Pinpoint the cell where the given text exists, returning its (X, Y) midpoint coordinate. 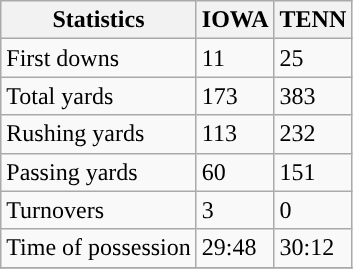
Total yards (99, 96)
383 (313, 96)
25 (313, 58)
IOWA (235, 20)
Passing yards (99, 172)
60 (235, 172)
173 (235, 96)
151 (313, 172)
0 (313, 210)
29:48 (235, 248)
113 (235, 134)
First downs (99, 58)
30:12 (313, 248)
Rushing yards (99, 134)
Time of possession (99, 248)
3 (235, 210)
11 (235, 58)
TENN (313, 20)
Statistics (99, 20)
Turnovers (99, 210)
232 (313, 134)
